Return the [x, y] coordinate for the center point of the cell that contains the specified text.  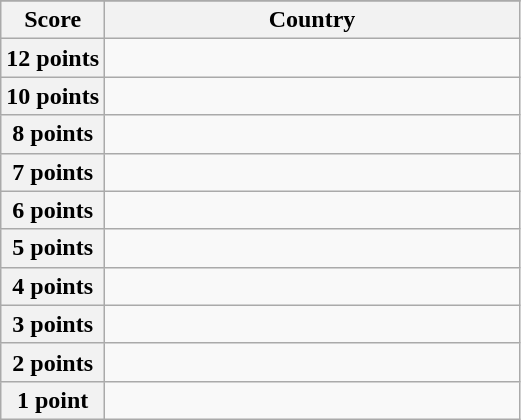
2 points [53, 362]
12 points [53, 58]
6 points [53, 210]
7 points [53, 172]
3 points [53, 324]
1 point [53, 400]
4 points [53, 286]
Country [312, 20]
Score [53, 20]
10 points [53, 96]
5 points [53, 248]
8 points [53, 134]
